Provide the (x, y) coordinate of the cell's center where the given text is located.  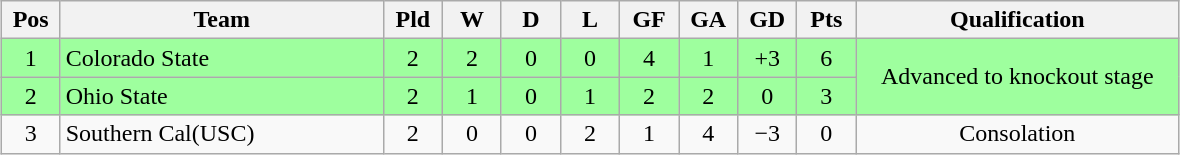
Pld (412, 20)
W (472, 20)
6 (826, 58)
Pos (30, 20)
Ohio State (222, 96)
L (590, 20)
GF (650, 20)
−3 (768, 134)
Advanced to knockout stage (1018, 77)
Southern Cal(USC) (222, 134)
Team (222, 20)
GA (708, 20)
Consolation (1018, 134)
Qualification (1018, 20)
+3 (768, 58)
Colorado State (222, 58)
GD (768, 20)
Pts (826, 20)
D (530, 20)
